Locate the cell with the specified text and output its (x, y) center coordinate. 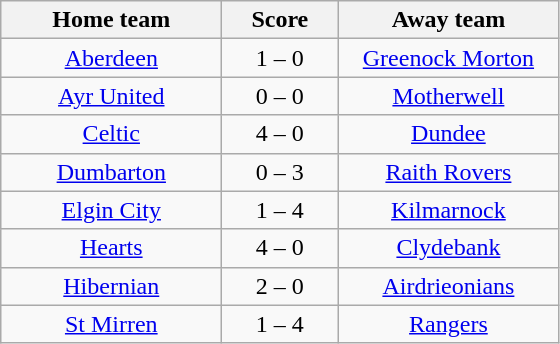
Rangers (448, 324)
Hearts (112, 248)
Away team (448, 20)
0 – 0 (280, 96)
Raith Rovers (448, 172)
Motherwell (448, 96)
Airdrieonians (448, 286)
Celtic (112, 134)
Ayr United (112, 96)
Dundee (448, 134)
Clydebank (448, 248)
St Mirren (112, 324)
Kilmarnock (448, 210)
1 – 0 (280, 58)
Aberdeen (112, 58)
Home team (112, 20)
Elgin City (112, 210)
Hibernian (112, 286)
Score (280, 20)
Dumbarton (112, 172)
2 – 0 (280, 286)
Greenock Morton (448, 58)
0 – 3 (280, 172)
